Find where the given text appears and provide that cell's center as [X, Y] coordinate. 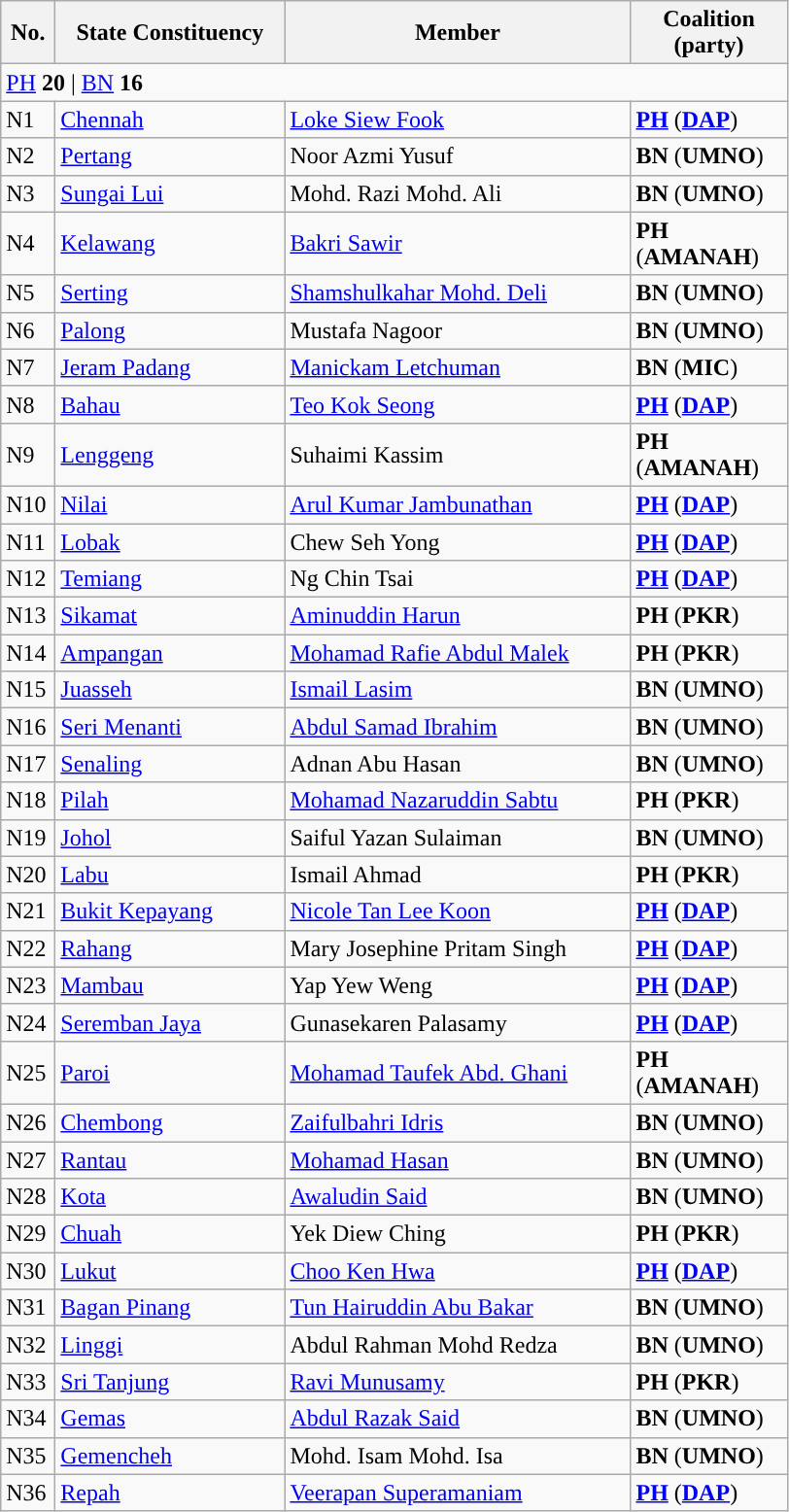
Ampangan [170, 653]
N17 [28, 764]
Paroi [170, 1073]
Arul Kumar Jambunathan [458, 504]
State Constituency [170, 33]
Mohd. Isam Mohd. Isa [458, 1456]
Sri Tanjung [170, 1382]
N14 [28, 653]
N6 [28, 330]
Gunasekaren Palasamy [458, 1022]
No. [28, 33]
Chembong [170, 1122]
N33 [28, 1382]
Tun Hairuddin Abu Bakar [458, 1308]
N24 [28, 1022]
N7 [28, 367]
N5 [28, 293]
Nicole Tan Lee Koon [458, 911]
N19 [28, 838]
N30 [28, 1271]
Seremban Jaya [170, 1022]
Choo Ken Hwa [458, 1271]
Yap Yew Weng [458, 985]
N16 [28, 727]
Labu [170, 875]
Teo Kok Seong [458, 404]
BN (MIC) [709, 367]
N36 [28, 1493]
Abdul Rahman Mohd Redza [458, 1345]
N25 [28, 1073]
Senaling [170, 764]
Mohamad Hasan [458, 1159]
Pilah [170, 801]
Member [458, 33]
Coalition (party) [709, 33]
Zaifulbahri Idris [458, 1122]
Mohamad Taufek Abd. Ghani [458, 1073]
Abdul Samad Ibrahim [458, 727]
Temiang [170, 579]
N11 [28, 541]
Mambau [170, 985]
Nilai [170, 504]
N22 [28, 948]
Saiful Yazan Sulaiman [458, 838]
N18 [28, 801]
Sikamat [170, 616]
Adnan Abu Hasan [458, 764]
Lenggeng [170, 455]
Ravi Munusamy [458, 1382]
Pertang [170, 156]
N31 [28, 1308]
N2 [28, 156]
Noor Azmi Yusuf [458, 156]
Mustafa Nagoor [458, 330]
Sungai Lui [170, 193]
N3 [28, 193]
Ng Chin Tsai [458, 579]
Suhaimi Kassim [458, 455]
Mohd. Razi Mohd. Ali [458, 193]
N12 [28, 579]
Kota [170, 1197]
PH 20 | BN 16 [394, 83]
Veerapan Superamaniam [458, 1493]
Ismail Lasim [458, 690]
Bagan Pinang [170, 1308]
N4 [28, 243]
Aminuddin Harun [458, 616]
N34 [28, 1419]
Chew Seh Yong [458, 541]
Loke Siew Fook [458, 120]
Seri Menanti [170, 727]
N15 [28, 690]
Johol [170, 838]
Lobak [170, 541]
N28 [28, 1197]
Yek Diew Ching [458, 1234]
Abdul Razak Said [458, 1419]
Chennah [170, 120]
Ismail Ahmad [458, 875]
Awaludin Said [458, 1197]
N13 [28, 616]
Rahang [170, 948]
N9 [28, 455]
Mohamad Nazaruddin Sabtu [458, 801]
N23 [28, 985]
N10 [28, 504]
Chuah [170, 1234]
Palong [170, 330]
Rantau [170, 1159]
Mohamad Rafie Abdul Malek [458, 653]
Bakri Sawir [458, 243]
N26 [28, 1122]
Repah [170, 1493]
Shamshulkahar Mohd. Deli [458, 293]
Lukut [170, 1271]
N20 [28, 875]
Bukit Kepayang [170, 911]
Kelawang [170, 243]
N21 [28, 911]
N35 [28, 1456]
Juasseh [170, 690]
Mary Josephine Pritam Singh [458, 948]
Gemas [170, 1419]
Jeram Padang [170, 367]
N27 [28, 1159]
N29 [28, 1234]
N32 [28, 1345]
Bahau [170, 404]
N8 [28, 404]
N1 [28, 120]
Serting [170, 293]
Linggi [170, 1345]
Gemencheh [170, 1456]
Manickam Letchuman [458, 367]
